Find where the given text appears and provide that cell's center as [x, y] coordinate. 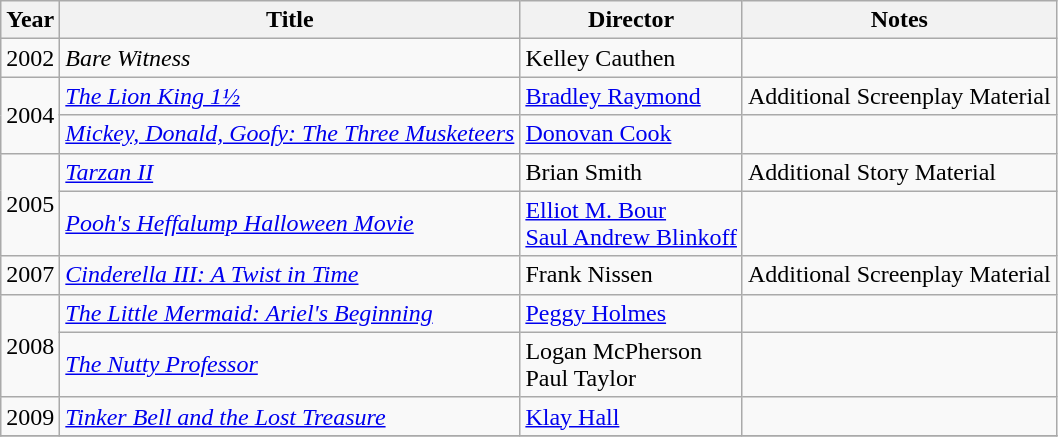
Mickey, Donald, Goofy: The Three Musketeers [290, 134]
Tinker Bell and the Lost Treasure [290, 416]
Pooh's Heffalump Halloween Movie [290, 224]
Title [290, 20]
Klay Hall [632, 416]
The Lion King 1½ [290, 96]
2005 [30, 204]
2002 [30, 58]
The Nutty Professor [290, 364]
The Little Mermaid: Ariel's Beginning [290, 313]
Bradley Raymond [632, 96]
Donovan Cook [632, 134]
Director [632, 20]
Additional Story Material [899, 172]
2007 [30, 275]
Peggy Holmes [632, 313]
Brian Smith [632, 172]
Logan McPhersonPaul Taylor [632, 364]
2008 [30, 346]
Elliot M. BourSaul Andrew Blinkoff [632, 224]
Cinderella III: A Twist in Time [290, 275]
Frank Nissen [632, 275]
Tarzan II [290, 172]
Bare Witness [290, 58]
Year [30, 20]
2009 [30, 416]
2004 [30, 115]
Kelley Cauthen [632, 58]
Notes [899, 20]
